Locate the cell with the specified text and output its (X, Y) center coordinate. 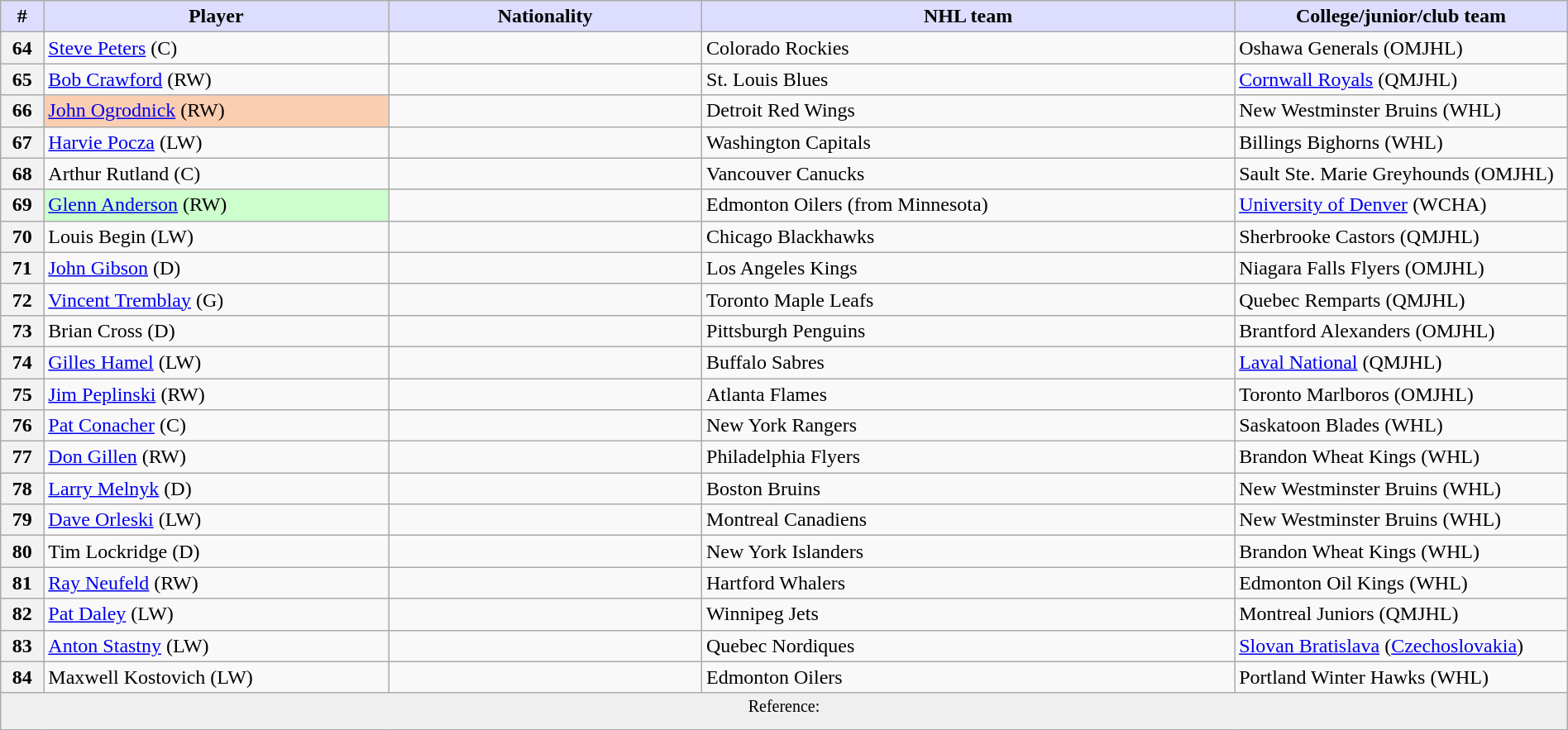
Billings Bighorns (WHL) (1401, 142)
University of Denver (WCHA) (1401, 205)
72 (22, 299)
76 (22, 426)
71 (22, 268)
69 (22, 205)
Atlanta Flames (968, 394)
83 (22, 646)
Vancouver Canucks (968, 174)
Quebec Remparts (QMJHL) (1401, 299)
Edmonton Oil Kings (WHL) (1401, 583)
74 (22, 362)
Portland Winter Hawks (WHL) (1401, 677)
Dave Orleski (LW) (217, 520)
Laval National (QMJHL) (1401, 362)
Anton Stastny (LW) (217, 646)
Maxwell Kostovich (LW) (217, 677)
Hartford Whalers (968, 583)
Montreal Canadiens (968, 520)
Buffalo Sabres (968, 362)
Ray Neufeld (RW) (217, 583)
Edmonton Oilers (968, 677)
Pittsburgh Penguins (968, 331)
Glenn Anderson (RW) (217, 205)
Gilles Hamel (LW) (217, 362)
75 (22, 394)
Boston Bruins (968, 489)
Cornwall Royals (QMJHL) (1401, 79)
Vincent Tremblay (G) (217, 299)
New York Rangers (968, 426)
77 (22, 457)
Arthur Rutland (C) (217, 174)
New York Islanders (968, 551)
Reference: (784, 711)
College/junior/club team (1401, 17)
Don Gillen (RW) (217, 457)
82 (22, 614)
Los Angeles Kings (968, 268)
79 (22, 520)
Washington Capitals (968, 142)
Bob Crawford (RW) (217, 79)
68 (22, 174)
73 (22, 331)
Quebec Nordiques (968, 646)
Chicago Blackhawks (968, 236)
Niagara Falls Flyers (OMJHL) (1401, 268)
Steve Peters (C) (217, 48)
Player (217, 17)
Louis Begin (LW) (217, 236)
78 (22, 489)
Tim Lockridge (D) (217, 551)
Montreal Juniors (QMJHL) (1401, 614)
Larry Melnyk (D) (217, 489)
John Ogrodnick (RW) (217, 111)
Harvie Pocza (LW) (217, 142)
80 (22, 551)
70 (22, 236)
Sault Ste. Marie Greyhounds (OMJHL) (1401, 174)
67 (22, 142)
Jim Peplinski (RW) (217, 394)
Toronto Marlboros (OMJHL) (1401, 394)
John Gibson (D) (217, 268)
Slovan Bratislava (Czechoslovakia) (1401, 646)
Brantford Alexanders (OMJHL) (1401, 331)
Pat Conacher (C) (217, 426)
Edmonton Oilers (from Minnesota) (968, 205)
Colorado Rockies (968, 48)
# (22, 17)
Pat Daley (LW) (217, 614)
St. Louis Blues (968, 79)
Toronto Maple Leafs (968, 299)
Sherbrooke Castors (QMJHL) (1401, 236)
Oshawa Generals (OMJHL) (1401, 48)
NHL team (968, 17)
84 (22, 677)
Brian Cross (D) (217, 331)
81 (22, 583)
Winnipeg Jets (968, 614)
66 (22, 111)
Nationality (546, 17)
Detroit Red Wings (968, 111)
65 (22, 79)
Philadelphia Flyers (968, 457)
64 (22, 48)
Saskatoon Blades (WHL) (1401, 426)
